Output the [x, y] coordinate of the center of the cell containing the given text.  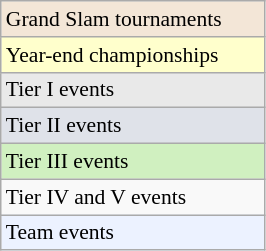
Tier III events [133, 162]
Tier I events [133, 90]
Tier IV and V events [133, 197]
Team events [133, 233]
Grand Slam tournaments [133, 19]
Tier II events [133, 126]
Year-end championships [133, 55]
